Locate the cell with the specified text and output its (X, Y) center coordinate. 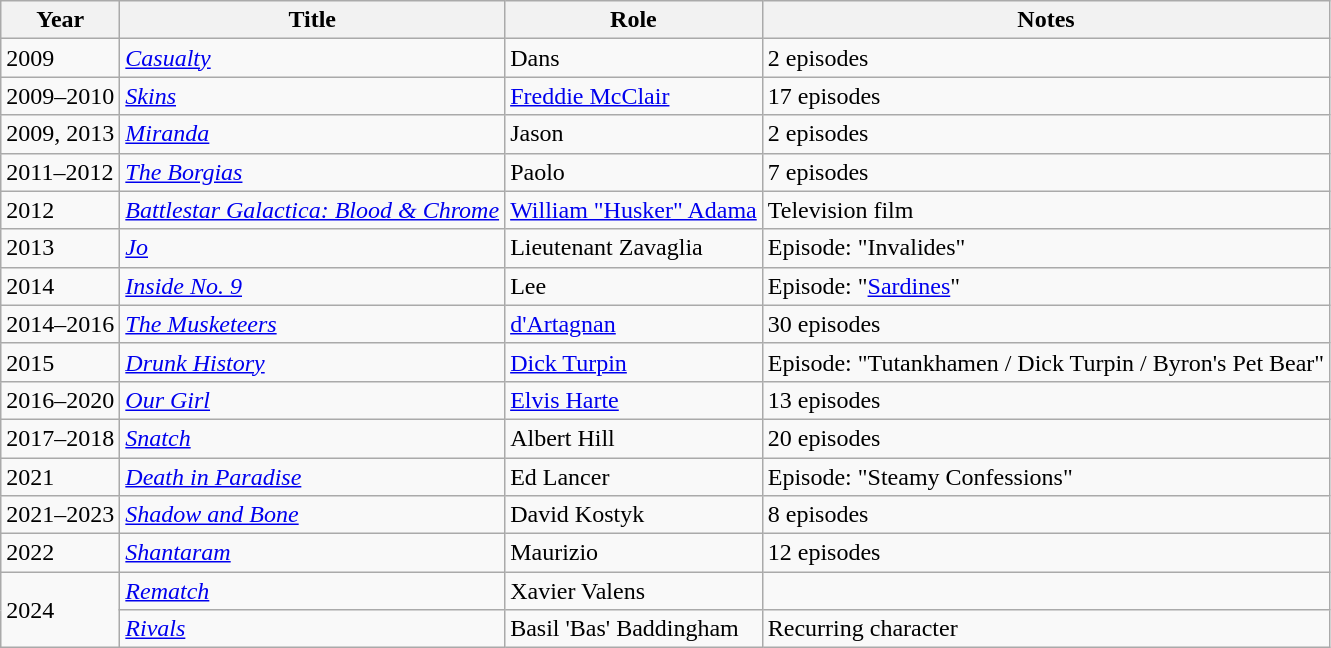
Our Girl (312, 400)
The Musketeers (312, 324)
2014 (60, 286)
2009–2010 (60, 96)
Episode: "Invalides" (1046, 248)
William "Husker" Adama (634, 210)
17 episodes (1046, 96)
8 episodes (1046, 515)
Battlestar Galactica: Blood & Chrome (312, 210)
2014–2016 (60, 324)
d'Artagnan (634, 324)
2021–2023 (60, 515)
Drunk History (312, 362)
Episode: "Tutankhamen / Dick Turpin / Byron's Pet Bear" (1046, 362)
2016–2020 (60, 400)
Year (60, 20)
Dick Turpin (634, 362)
Lee (634, 286)
2024 (60, 610)
20 episodes (1046, 438)
13 episodes (1046, 400)
Jason (634, 134)
12 episodes (1046, 553)
Death in Paradise (312, 477)
Skins (312, 96)
2017–2018 (60, 438)
2009, 2013 (60, 134)
Freddie McClair (634, 96)
Maurizio (634, 553)
2009 (60, 58)
Shadow and Bone (312, 515)
Xavier Valens (634, 591)
2012 (60, 210)
Paolo (634, 172)
Shantaram (312, 553)
Jo (312, 248)
7 episodes (1046, 172)
Notes (1046, 20)
Ed Lancer (634, 477)
Episode: "Steamy Confessions" (1046, 477)
Miranda (312, 134)
Inside No. 9 (312, 286)
Albert Hill (634, 438)
Basil 'Bas' Baddingham (634, 629)
David Kostyk (634, 515)
2022 (60, 553)
Casualty (312, 58)
Rivals (312, 629)
Role (634, 20)
The Borgias (312, 172)
Recurring character (1046, 629)
Title (312, 20)
30 episodes (1046, 324)
Episode: "Sardines" (1046, 286)
Snatch (312, 438)
Rematch (312, 591)
2013 (60, 248)
Elvis Harte (634, 400)
2011–2012 (60, 172)
Television film (1046, 210)
Dans (634, 58)
2021 (60, 477)
Lieutenant Zavaglia (634, 248)
2015 (60, 362)
